Capture the cell that displays the provided text and extract its (X, Y) central coordinate. 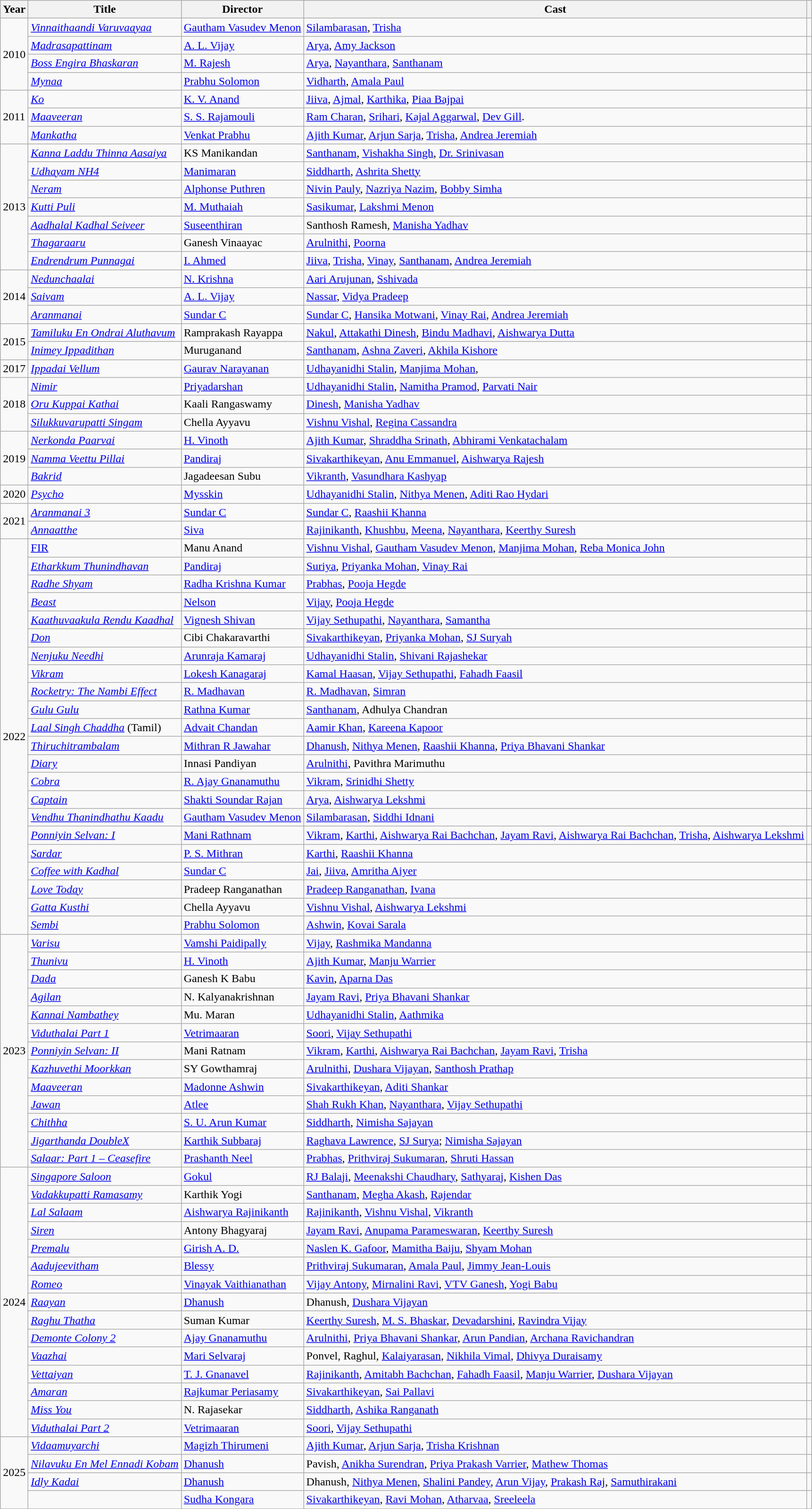
Udhayanidhi Stalin, Manjima Mohan, (555, 368)
Ganesh Vinaayac (242, 243)
Rathna Kumar (242, 709)
Girish A. D. (242, 1248)
Mysskin (242, 494)
Ramprakash Rayappa (242, 333)
Arulnithi, Pavithra Marimuthu (555, 763)
Lal Salaam (105, 1212)
Dhanush, Nithya Menen, Raashii Khanna, Priya Bhavani Shankar (555, 745)
Director (242, 9)
Prithviraj Sukumaran, Amala Paul, Jimmy Jean-Louis (555, 1266)
2021 (14, 521)
Laal Singh Chaddha (Tamil) (105, 727)
Nenjuku Needhi (105, 656)
Saivam (105, 297)
Silukkuvarupatti Singam (105, 422)
Pavish, Anikha Surendran, Priya Prakash Varrier, Mathew Thomas (555, 1464)
Year (14, 9)
Madrasapattinam (105, 45)
SY Gowthamraj (242, 1068)
Raayan (105, 1302)
2015 (14, 342)
Silambarasan, Trisha (555, 27)
Jiiva, Ajmal, Karthika, Piaa Bajpai (555, 99)
Arya, Amy Jackson (555, 45)
Kaali Rangaswamy (242, 404)
Keerthy Suresh, M. S. Bhaskar, Devadarshini, Ravindra Vijay (555, 1320)
Suman Kumar (242, 1320)
Thunivu (105, 961)
Vijay, Rashmika Mandanna (555, 943)
Nassar, Vidya Pradeep (555, 297)
Cobra (105, 781)
Rajinikanth, Khushbu, Meena, Nayanthara, Keerthy Suresh (555, 530)
Psycho (105, 494)
Aadujeevitham (105, 1266)
Vaazhai (105, 1356)
Jai, Jiiva, Amritha Aiyer (555, 871)
Raghu Thatha (105, 1320)
Endrendrum Punnagai (105, 261)
Dhanush, Nithya Menen, Shalini Pandey, Arun Vijay, Prakash Raj, Samuthirakani (555, 1482)
Atlee (242, 1105)
R. Madhavan (242, 692)
Santhanam, Vishakha Singh, Dr. Srinivasan (555, 153)
Vikranth, Vasundhara Kashyap (555, 476)
Beast (105, 602)
Prabhas, Prithviraj Sukumaran, Shruti Hassan (555, 1159)
Alphonse Puthren (242, 189)
Kannai Nambathey (105, 1015)
R. Madhavan, Simran (555, 692)
Vignesh Shivan (242, 620)
Dhanush, Dushara Vijayan (555, 1302)
Kaathuvaakula Rendu Kaadhal (105, 620)
Amaran (105, 1392)
Aari Arujunan, Sshivada (555, 279)
Mani Rathnam (242, 835)
Rajinikanth, Vishnu Vishal, Vikranth (555, 1212)
2018 (14, 404)
Vinayak Vaithianathan (242, 1284)
Sasikumar, Lakshmi Menon (555, 207)
K. V. Anand (242, 99)
Coffee with Kadhal (105, 871)
2024 (14, 1302)
Aranmanai 3 (105, 512)
Chithha (105, 1123)
Namma Veettu Pillai (105, 458)
2020 (14, 494)
Vijay, Pooja Hegde (555, 602)
Mankatha (105, 135)
Boss Engira Bhaskaran (105, 63)
Tamiluku En Ondrai Aluthavum (105, 333)
Agilan (105, 997)
Santhanam, Ashna Zaveri, Akhila Kishore (555, 350)
Sembi (105, 925)
Arya, Aishwarya Lekshmi (555, 800)
Antony Bhagyaraj (242, 1230)
Ippadai Vellum (105, 368)
Singapore Saloon (105, 1176)
Captain (105, 800)
Premalu (105, 1248)
Arulnithi, Dushara Vijayan, Santhosh Prathap (555, 1068)
Suriya, Priyanka Mohan, Vinay Rai (555, 566)
Vendhu Thanindhathu Kaadu (105, 817)
Jayam Ravi, Anupama Parameswaran, Keerthy Suresh (555, 1230)
Love Today (105, 889)
Ajith Kumar, Shraddha Srinath, Abhirami Venkatachalam (555, 440)
Sivakarthikeyan, Priyanka Mohan, SJ Suryah (555, 638)
Udhayanidhi Stalin, Shivani Rajashekar (555, 656)
Kanna Laddu Thinna Aasaiya (105, 153)
Shah Rukh Khan, Nayanthara, Vijay Sethupathi (555, 1105)
Siddharth, Ashika Ranganath (555, 1410)
Nilavuku En Mel Ennadi Kobam (105, 1464)
S. U. Arun Kumar (242, 1123)
Rocketry: The Nambi Effect (105, 692)
Miss You (105, 1410)
Neram (105, 189)
Udhayanidhi Stalin, Namitha Pramod, Parvati Nair (555, 386)
Don (105, 638)
Etharkkum Thunindhavan (105, 566)
Vikram, Karthi, Aishwarya Rai Bachchan, Jayam Ravi, Trisha (555, 1050)
Blessy (242, 1266)
Santhanam, Megha Akash, Rajendar (555, 1194)
Karthik Yogi (242, 1194)
Ram Charan, Srihari, Kajal Aggarwal, Dev Gill. (555, 117)
Karthi, Raashii Khanna (555, 853)
Ponniyin Selvan: II (105, 1050)
Jiiva, Trisha, Vinay, Santhanam, Andrea Jeremiah (555, 261)
2019 (14, 458)
Jayam Ravi, Priya Bhavani Shankar (555, 997)
Ajith Kumar, Arjun Sarja, Trisha, Andrea Jeremiah (555, 135)
Demonte Colony 2 (105, 1338)
Udhayam NH4 (105, 171)
Aranmanai (105, 315)
2011 (14, 117)
2013 (14, 207)
Vidharth, Amala Paul (555, 81)
M. Rajesh (242, 63)
Nedunchaalai (105, 279)
Viduthalai Part 2 (105, 1428)
2017 (14, 368)
Rajinikanth, Amitabh Bachchan, Fahadh Faasil, Manju Warrier, Dushara Vijayan (555, 1374)
Udhayanidhi Stalin, Aathmika (555, 1015)
2010 (14, 54)
Vettaiyan (105, 1374)
Pradeep Ranganathan, Ivana (555, 889)
Manu Anand (242, 548)
Siddharth, Ashrita Shetty (555, 171)
Mu. Maran (242, 1015)
Viduthalai Part 1 (105, 1033)
Siva (242, 530)
Radha Krishna Kumar (242, 584)
Rajkumar Periasamy (242, 1392)
Inimey Ippadithan (105, 350)
Ajith Kumar, Manju Warrier (555, 961)
Arulnithi, Poorna (555, 243)
Kamal Haasan, Vijay Sethupathi, Fahadh Faasil (555, 674)
Kazhuvethi Moorkkan (105, 1068)
2014 (14, 297)
N. Kalyanakrishnan (242, 997)
Santhosh Ramesh, Manisha Yadhav (555, 225)
Vishnu Vishal, Regina Cassandra (555, 422)
Arunraja Kamaraj (242, 656)
P. S. Mithran (242, 853)
Sudha Kongara (242, 1500)
Vishnu Vishal, Aishwarya Lekshmi (555, 907)
2023 (14, 1051)
Thagaraaru (105, 243)
Vikram (105, 674)
Siren (105, 1230)
Jawan (105, 1105)
Sundar C, Raashii Khanna (555, 512)
Diary (105, 763)
Romeo (105, 1284)
Nakul, Attakathi Dinesh, Bindu Madhavi, Aishwarya Dutta (555, 333)
Pradeep Ranganathan (242, 889)
Vikram, Srinidhi Shetty (555, 781)
FIR (105, 548)
Siddharth, Nimisha Sajayan (555, 1123)
Vadakkupatti Ramasamy (105, 1194)
Sivakarthikeyan, Anu Emmanuel, Aishwarya Rajesh (555, 458)
Aishwarya Rajinikanth (242, 1212)
Vamshi Paidipally (242, 943)
N. Krishna (242, 279)
Nivin Pauly, Nazriya Nazim, Bobby Simha (555, 189)
Dinesh, Manisha Yadhav (555, 404)
Mani Ratnam (242, 1050)
Oru Kuppai Kathai (105, 404)
Aadhalal Kadhal Seiveer (105, 225)
Annaatthe (105, 530)
Prashanth Neel (242, 1159)
Vishnu Vishal, Gautham Vasudev Menon, Manjima Mohan, Reba Monica John (555, 548)
Silambarasan, Siddhi Idnani (555, 817)
Varisu (105, 943)
Cibi Chakaravarthi (242, 638)
R. Ajay Gnanamuthu (242, 781)
Venkat Prabhu (242, 135)
Mari Selvaraj (242, 1356)
Aamir Khan, Kareena Kapoor (555, 727)
Vijay Sethupathi, Nayanthara, Samantha (555, 620)
Arulnithi, Priya Bhavani Shankar, Arun Pandian, Archana Ravichandran (555, 1338)
Vijay Antony, Mirnalini Ravi, VTV Ganesh, Yogi Babu (555, 1284)
Sivakarthikeyan, Ravi Mohan, Atharvaa, Sreeleela (555, 1500)
Nelson (242, 602)
Ko (105, 99)
Magizh Thirumeni (242, 1446)
Sardar (105, 853)
Shakti Soundar Rajan (242, 800)
Kutti Puli (105, 207)
RJ Balaji, Meenakshi Chaudhary, Sathyaraj, Kishen Das (555, 1176)
Kavin, Aparna Das (555, 979)
Suseenthiran (242, 225)
Mithran R Jawahar (242, 745)
KS Manikandan (242, 153)
Nerkonda Paarvai (105, 440)
Sivakarthikeyan, Aditi Shankar (555, 1086)
Nimir (105, 386)
Muruganand (242, 350)
Radhe Shyam (105, 584)
Vinnaithaandi Varuvaayaa (105, 27)
Advait Chandan (242, 727)
Ajith Kumar, Arjun Sarja, Trisha Krishnan (555, 1446)
Sundar C, Hansika Motwani, Vinay Rai, Andrea Jeremiah (555, 315)
Sivakarthikeyan, Sai Pallavi (555, 1392)
Gatta Kusthi (105, 907)
N. Rajasekar (242, 1410)
Ajay Gnanamuthu (242, 1338)
I. Ahmed (242, 261)
Gokul (242, 1176)
Mynaa (105, 81)
Prabhas, Pooja Hegde (555, 584)
Gulu Gulu (105, 709)
Ponvel, Raghul, Kalaiyarasan, Nikhila Vimal, Dhivya Duraisamy (555, 1356)
Lokesh Kanagaraj (242, 674)
Jagadeesan Subu (242, 476)
Ganesh K Babu (242, 979)
Priyadarshan (242, 386)
Title (105, 9)
2022 (14, 737)
Udhayanidhi Stalin, Nithya Menen, Aditi Rao Hydari (555, 494)
Bakrid (105, 476)
Ponniyin Selvan: I (105, 835)
Innasi Pandiyan (242, 763)
Manimaran (242, 171)
Cast (555, 9)
Vikram, Karthi, Aishwarya Rai Bachchan, Jayam Ravi, Aishwarya Rai Bachchan, Trisha, Aishwarya Lekshmi (555, 835)
Vidaamuyarchi (105, 1446)
Raghava Lawrence, SJ Surya; Nimisha Sajayan (555, 1141)
Naslen K. Gafoor, Mamitha Baiju, Shyam Mohan (555, 1248)
T. J. Gnanavel (242, 1374)
Jigarthanda DoubleX (105, 1141)
Thiruchitrambalam (105, 745)
Idly Kadai (105, 1482)
Dada (105, 979)
2025 (14, 1473)
Madonne Ashwin (242, 1086)
S. S. Rajamouli (242, 117)
Karthik Subbaraj (242, 1141)
M. Muthaiah (242, 207)
Ashwin, Kovai Sarala (555, 925)
Arya, Nayanthara, Santhanam (555, 63)
Santhanam, Adhulya Chandran (555, 709)
Gaurav Narayanan (242, 368)
Salaar: Part 1 – Ceasefire (105, 1159)
